Pinpoint the cell where the given text exists, returning its (X, Y) midpoint coordinate. 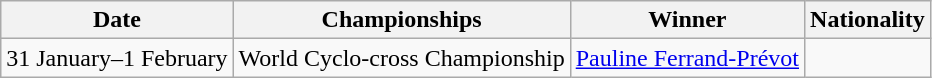
Winner (687, 20)
Nationality (868, 20)
World Cyclo-cross Championship (402, 58)
Championships (402, 20)
Date (117, 20)
Pauline Ferrand-Prévot (687, 58)
31 January–1 February (117, 58)
